Search for the cell housing the specified text and yield its [X, Y] center coordinate. 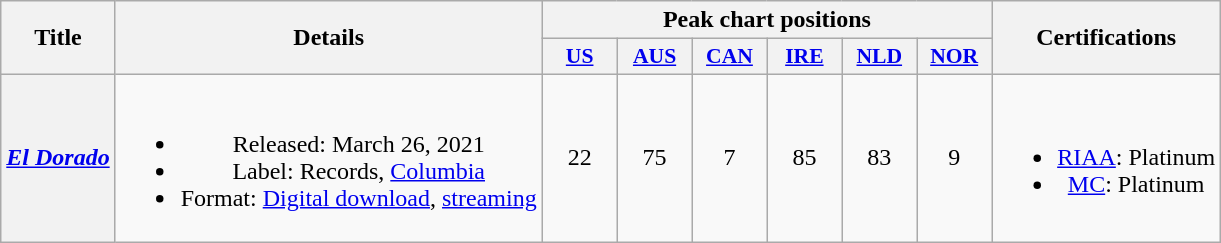
NOR [954, 57]
83 [880, 158]
AUS [654, 57]
75 [654, 158]
85 [804, 158]
IRE [804, 57]
El Dorado [58, 158]
US [580, 57]
RIAA: PlatinumMC: Platinum [1106, 158]
CAN [730, 57]
9 [954, 158]
NLD [880, 57]
7 [730, 158]
Released: March 26, 2021Label: Records, ColumbiaFormat: Digital download, streaming [328, 158]
Title [58, 38]
Details [328, 38]
22 [580, 158]
Peak chart positions [766, 20]
Certifications [1106, 38]
